Output the (x, y) coordinate of the center of the cell containing the given text.  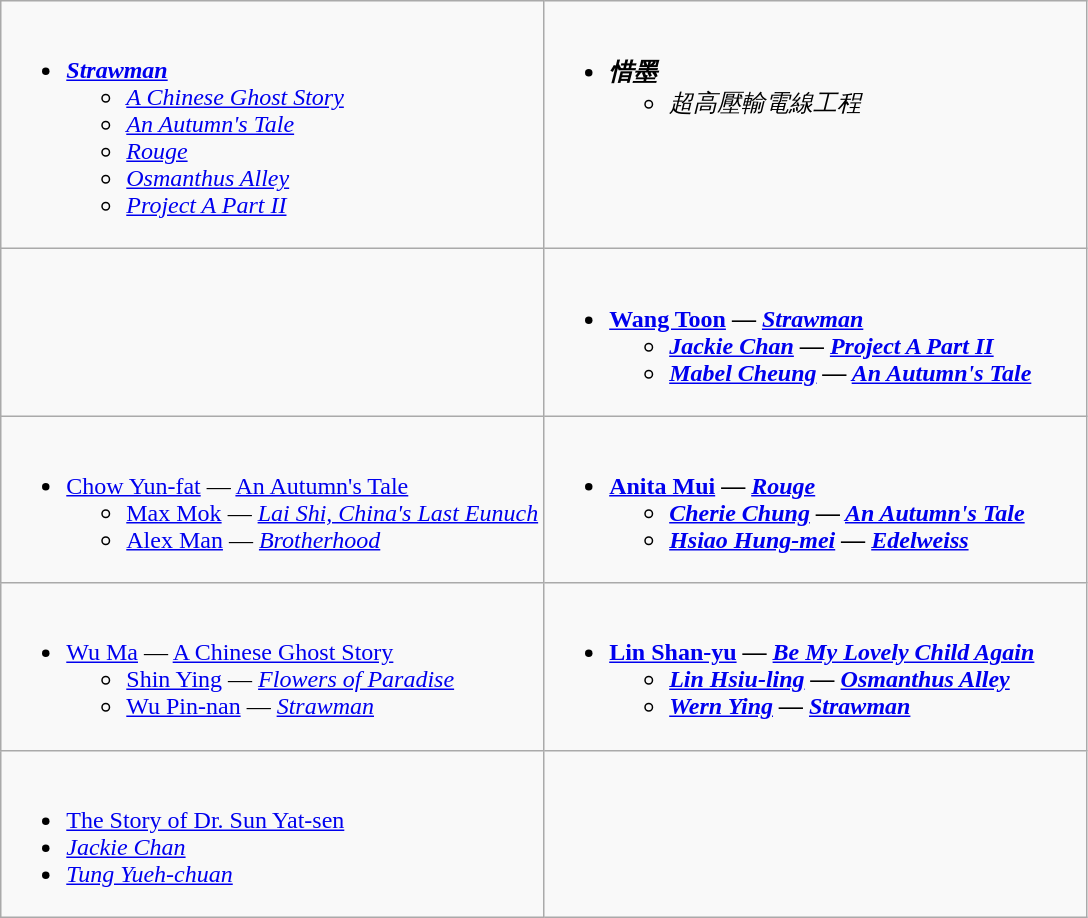
The Story of Dr. Sun Yat-senJackie ChanTung Yueh-chuan (272, 834)
StrawmanA Chinese Ghost StoryAn Autumn's TaleRougeOsmanthus AlleyProject A Part II (272, 125)
惜墨超高壓輸電線工程 (816, 125)
Lin Shan-yu — Be My Lovely Child AgainLin Hsiu-ling — Osmanthus AlleyWern Ying — Strawman (816, 666)
Wu Ma — A Chinese Ghost StoryShin Ying — Flowers of ParadiseWu Pin-nan — Strawman (272, 666)
Chow Yun-fat — An Autumn's TaleMax Mok — Lai Shi, China's Last EunuchAlex Man — Brotherhood (272, 500)
Wang Toon — StrawmanJackie Chan — Project A Part IIMabel Cheung — An Autumn's Tale (816, 332)
Anita Mui — RougeCherie Chung — An Autumn's TaleHsiao Hung-mei — Edelweiss (816, 500)
